Output the [x, y] coordinate of the center of the cell containing the given text.  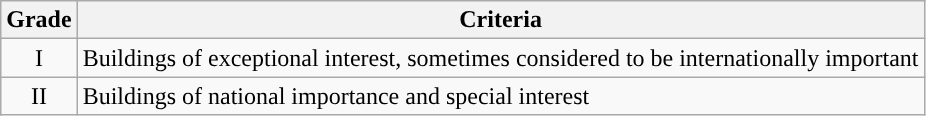
Grade [39, 20]
Buildings of national importance and special interest [500, 96]
I [39, 58]
II [39, 96]
Criteria [500, 20]
Buildings of exceptional interest, sometimes considered to be internationally important [500, 58]
